Search for the cell housing the specified text and yield its (X, Y) center coordinate. 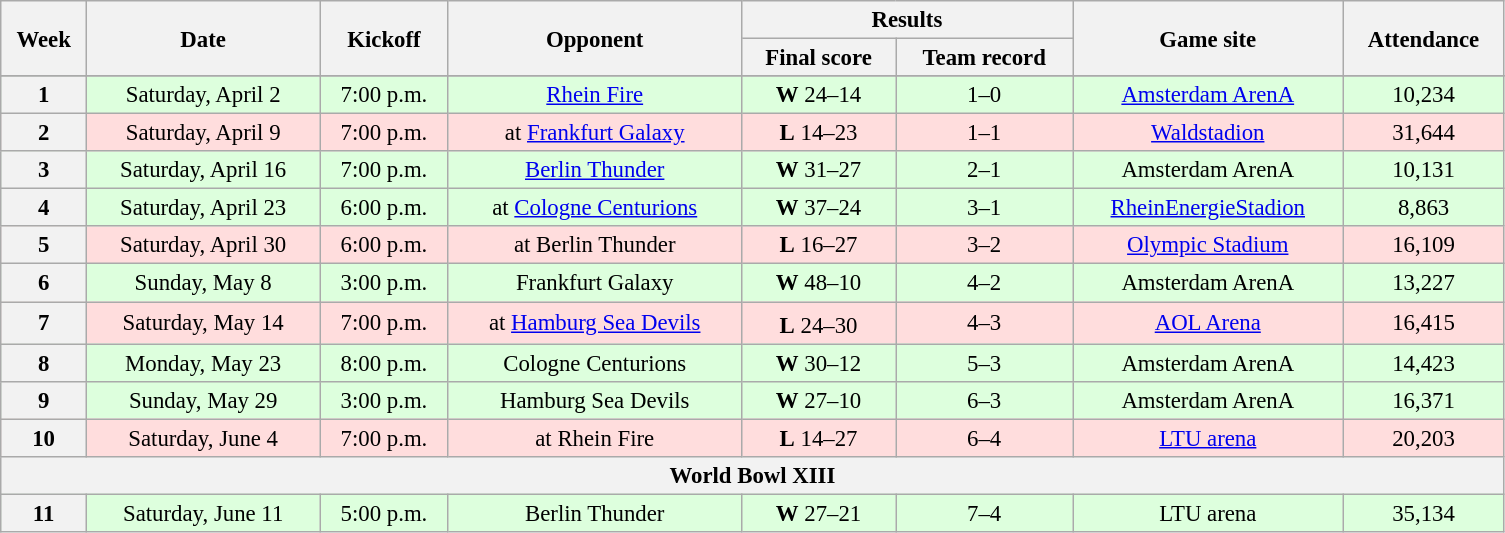
at Rhein Fire (594, 438)
Saturday, April 16 (204, 170)
W 48–10 (818, 283)
6–4 (984, 438)
4 (44, 208)
10,234 (1424, 95)
4–2 (984, 283)
2 (44, 133)
5 (44, 245)
7 (44, 323)
16,109 (1424, 245)
16,415 (1424, 323)
RheinEnergieStadion (1208, 208)
L 24–30 (818, 323)
16,371 (1424, 400)
at Cologne Centurions (594, 208)
Attendance (1424, 38)
5:00 p.m. (384, 513)
Sunday, May 8 (204, 283)
4–3 (984, 323)
Kickoff (384, 38)
35,134 (1424, 513)
8 (44, 363)
1–1 (984, 133)
Rhein Fire (594, 95)
9 (44, 400)
Waldstadion (1208, 133)
L 14–23 (818, 133)
at Hamburg Sea Devils (594, 323)
Results (906, 20)
Saturday, April 2 (204, 95)
Frankfurt Galaxy (594, 283)
1 (44, 95)
at Frankfurt Galaxy (594, 133)
8,863 (1424, 208)
Week (44, 38)
Hamburg Sea Devils (594, 400)
2–1 (984, 170)
5–3 (984, 363)
Saturday, April 23 (204, 208)
6 (44, 283)
Saturday, April 9 (204, 133)
W 31–27 (818, 170)
Opponent (594, 38)
Game site (1208, 38)
10,131 (1424, 170)
Sunday, May 29 (204, 400)
L 16–27 (818, 245)
8:00 p.m. (384, 363)
Saturday, June 4 (204, 438)
1–0 (984, 95)
Saturday, June 11 (204, 513)
7–4 (984, 513)
Monday, May 23 (204, 363)
Cologne Centurions (594, 363)
11 (44, 513)
13,227 (1424, 283)
Team record (984, 58)
at Berlin Thunder (594, 245)
3–1 (984, 208)
World Bowl XIII (752, 476)
W 37–24 (818, 208)
L 14–27 (818, 438)
20,203 (1424, 438)
W 30–12 (818, 363)
W 24–14 (818, 95)
10 (44, 438)
W 27–21 (818, 513)
AOL Arena (1208, 323)
31,644 (1424, 133)
6–3 (984, 400)
Date (204, 38)
W 27–10 (818, 400)
Olympic Stadium (1208, 245)
Final score (818, 58)
3–2 (984, 245)
Saturday, April 30 (204, 245)
Saturday, May 14 (204, 323)
3 (44, 170)
14,423 (1424, 363)
